Detect which cell encompasses the target text, then output its [X, Y] center coordinate. 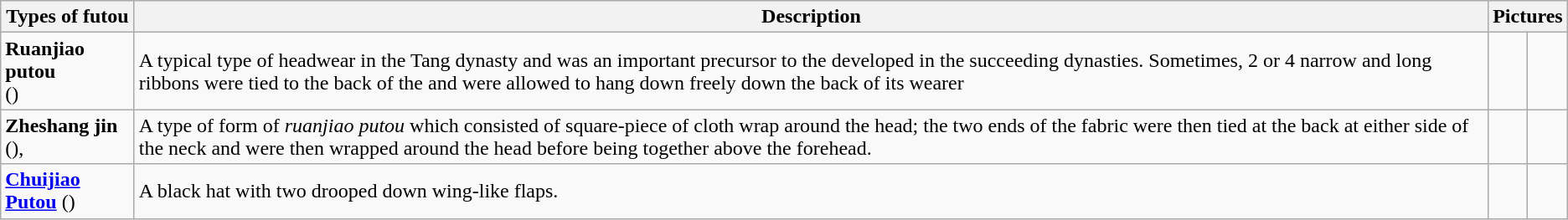
Zheshang jin (), [67, 137]
Ruanjiao putou() [67, 71]
Chuijiao Putou () [67, 191]
Types of futou [67, 17]
Description [811, 17]
Pictures [1528, 17]
A black hat with two drooped down wing-like flaps. [811, 191]
